Determine the [x, y] coordinate at the center of the cell enclosing the given text.  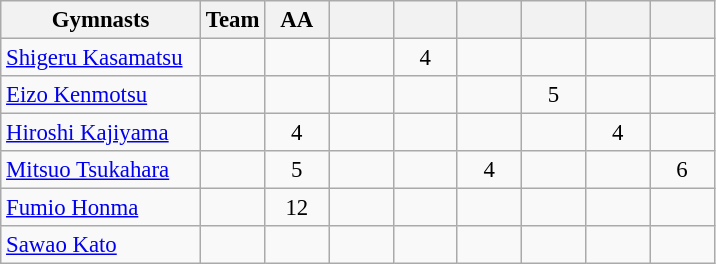
Shigeru Kasamatsu [101, 58]
Fumio Honma [101, 208]
Eizo Kenmotsu [101, 95]
12 [297, 208]
AA [297, 20]
Gymnasts [101, 20]
Hiroshi Kajiyama [101, 133]
Mitsuo Tsukahara [101, 170]
Team [232, 20]
6 [682, 170]
Sawao Kato [101, 245]
